Identify which cell holds the provided text, then report its (x, y) central coordinate. 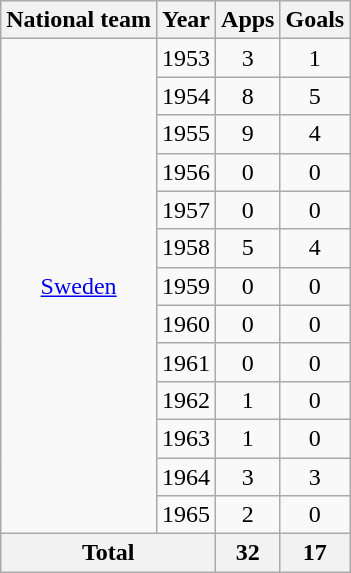
Sweden (79, 286)
2 (248, 515)
1965 (186, 515)
17 (315, 553)
1956 (186, 172)
Apps (248, 20)
9 (248, 134)
National team (79, 20)
Goals (315, 20)
8 (248, 96)
1961 (186, 362)
1959 (186, 286)
1963 (186, 438)
Total (108, 553)
Year (186, 20)
1960 (186, 324)
1962 (186, 400)
32 (248, 553)
1964 (186, 477)
1953 (186, 58)
1954 (186, 96)
1957 (186, 210)
1958 (186, 248)
1955 (186, 134)
